Detect which cell encompasses the target text, then output its (X, Y) center coordinate. 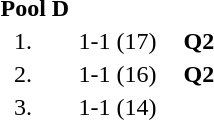
1-1 (16) (118, 74)
1-1 (17) (118, 41)
